Pinpoint the cell where the given text exists, returning its [X, Y] midpoint coordinate. 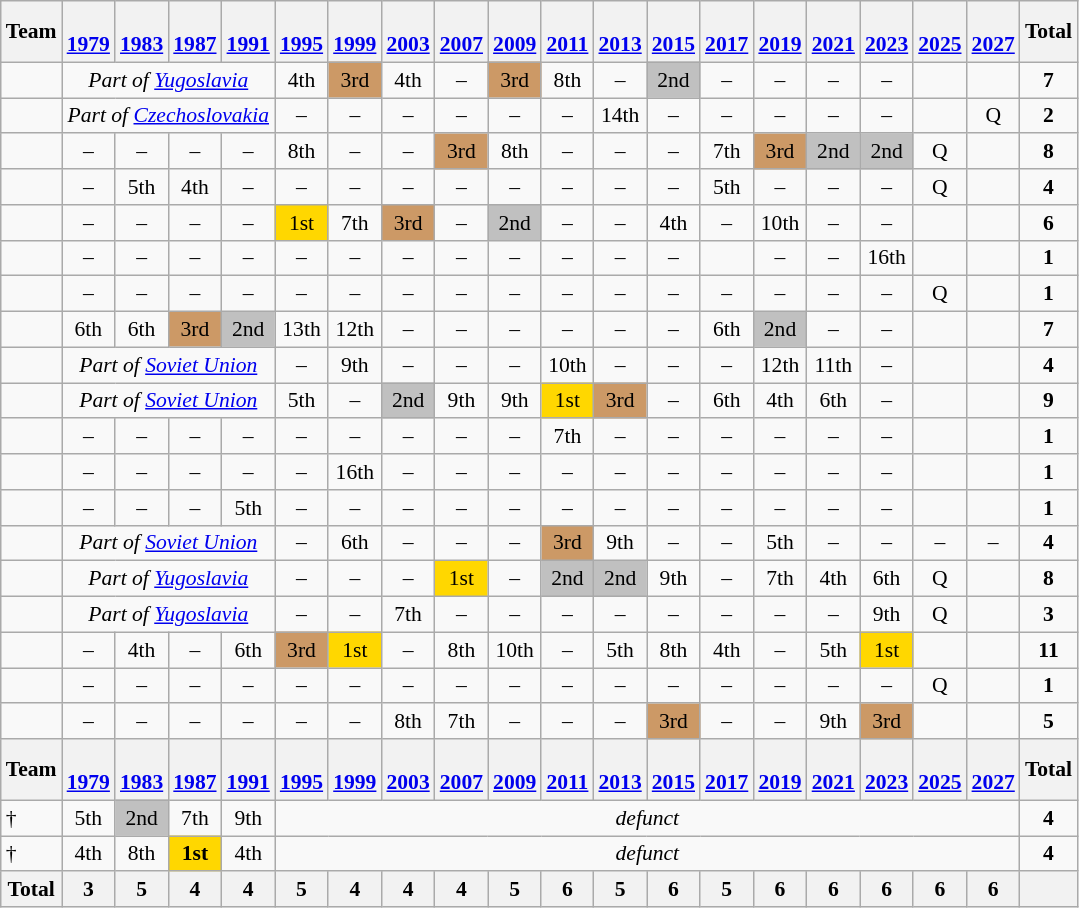
Part of Czechoslovakia [168, 116]
9 [1048, 401]
2 [1048, 116]
11 [1048, 650]
11th [834, 365]
14th [620, 116]
13th [302, 330]
